Return (X, Y) of the center of cell containing provided text 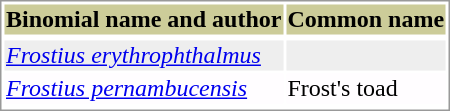
Frost's toad (366, 89)
Frostius erythrophthalmus (143, 55)
Common name (366, 19)
Frostius pernambucensis (143, 89)
Binomial name and author (143, 19)
